Scan for the cell matching the given text and deliver its [X, Y] coordinate at center. 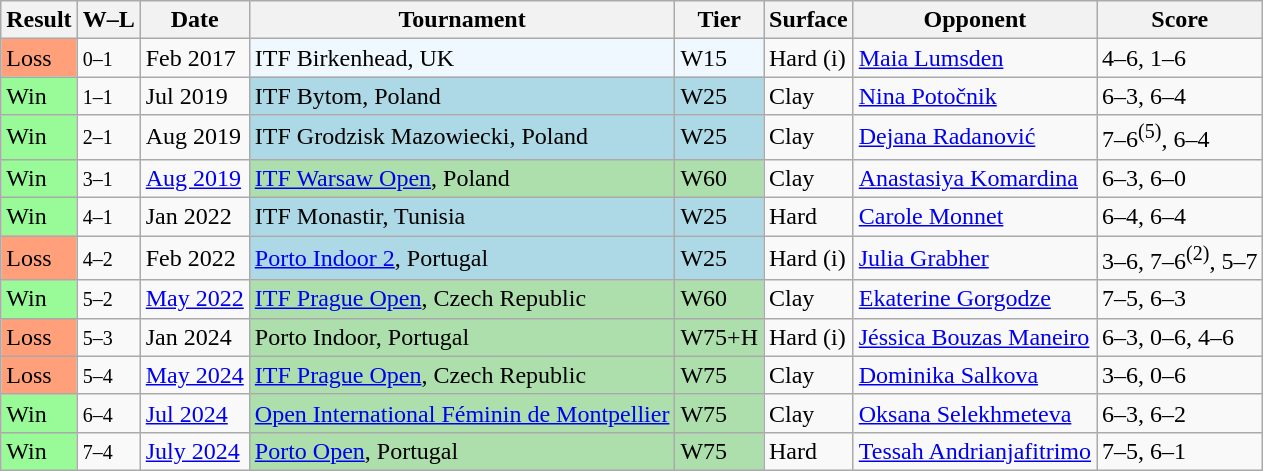
4–2 [108, 258]
W75+H [720, 337]
7–4 [108, 451]
6–4 [108, 413]
Surface [809, 20]
Maia Lumsden [974, 58]
Ekaterine Gorgodze [974, 299]
W–L [108, 20]
5–2 [108, 299]
Nina Potočnik [974, 96]
7–6(5), 6–4 [1180, 138]
Opponent [974, 20]
4–6, 1–6 [1180, 58]
Porto Indoor 2, Portugal [462, 258]
W15 [720, 58]
Oksana Selekhmeteva [974, 413]
ITF Warsaw Open, Poland [462, 178]
Porto Open, Portugal [462, 451]
Tessah Andrianjafitrimo [974, 451]
4–1 [108, 217]
ITF Birkenhead, UK [462, 58]
ITF Monastir, Tunisia [462, 217]
May 2022 [194, 299]
Result [39, 20]
Anastasiya Komardina [974, 178]
6–4, 6–4 [1180, 217]
Open International Féminin de Montpellier [462, 413]
Jul 2019 [194, 96]
6–3, 6–4 [1180, 96]
Dejana Radanović [974, 138]
6–3, 6–2 [1180, 413]
Tournament [462, 20]
Feb 2022 [194, 258]
3–6, 0–6 [1180, 375]
Julia Grabher [974, 258]
Dominika Salkova [974, 375]
Jéssica Bouzas Maneiro [974, 337]
0–1 [108, 58]
Porto Indoor, Portugal [462, 337]
5–3 [108, 337]
5–4 [108, 375]
Jan 2024 [194, 337]
1–1 [108, 96]
ITF Bytom, Poland [462, 96]
May 2024 [194, 375]
Carole Monnet [974, 217]
Tier [720, 20]
7–5, 6–1 [1180, 451]
Score [1180, 20]
3–6, 7–6(2), 5–7 [1180, 258]
July 2024 [194, 451]
ITF Grodzisk Mazowiecki, Poland [462, 138]
Feb 2017 [194, 58]
7–5, 6–3 [1180, 299]
6–3, 6–0 [1180, 178]
Jul 2024 [194, 413]
Jan 2022 [194, 217]
2–1 [108, 138]
3–1 [108, 178]
Date [194, 20]
6–3, 0–6, 4–6 [1180, 337]
